Determine the [X, Y] coordinate at the center of the cell enclosing the given text.  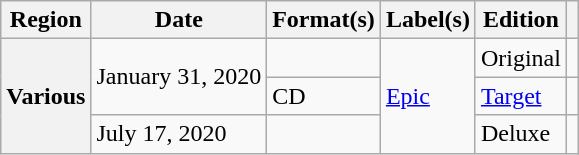
January 31, 2020 [179, 77]
Target [520, 96]
Region [46, 20]
Edition [520, 20]
Format(s) [324, 20]
Epic [428, 96]
Original [520, 58]
Label(s) [428, 20]
CD [324, 96]
Deluxe [520, 134]
July 17, 2020 [179, 134]
Various [46, 96]
Date [179, 20]
